Identify which cell holds the provided text, then report its [x, y] central coordinate. 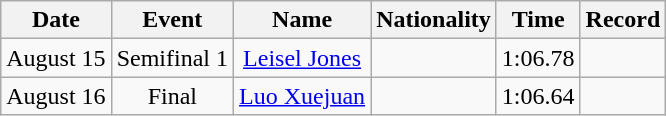
Name [302, 20]
Record [623, 20]
1:06.78 [538, 58]
August 16 [56, 96]
Date [56, 20]
1:06.64 [538, 96]
August 15 [56, 58]
Event [172, 20]
Semifinal 1 [172, 58]
Time [538, 20]
Leisel Jones [302, 58]
Final [172, 96]
Nationality [434, 20]
Luo Xuejuan [302, 96]
